Detect which cell encompasses the target text, then output its [x, y] center coordinate. 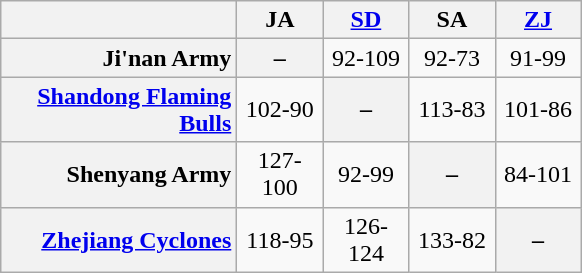
Ji'nan Army [119, 58]
133-82 [452, 240]
JA [280, 20]
SA [452, 20]
Zhejiang Cyclones [119, 240]
84-101 [538, 174]
101-86 [538, 110]
113-83 [452, 110]
92-73 [452, 58]
92-99 [366, 174]
SD [366, 20]
ZJ [538, 20]
Shandong Flaming Bulls [119, 110]
127-100 [280, 174]
118-95 [280, 240]
Shenyang Army [119, 174]
126-124 [366, 240]
91-99 [538, 58]
92-109 [366, 58]
102-90 [280, 110]
